Output the [x, y] coordinate of the center of the cell containing the given text.  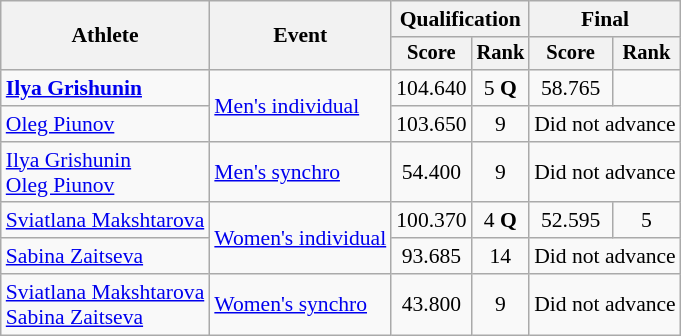
Sviatlana Makshtarova [106, 221]
Sabina Zaitseva [106, 256]
Men's synchro [300, 172]
Oleg Piunov [106, 124]
103.650 [431, 124]
5 Q [501, 88]
14 [501, 256]
Men's individual [300, 106]
Women's synchro [300, 304]
Women's individual [300, 238]
Ilya GrishuninOleg Piunov [106, 172]
Qualification [460, 19]
Ilya Grishunin [106, 88]
104.640 [431, 88]
5 [646, 221]
93.685 [431, 256]
4 Q [501, 221]
52.595 [570, 221]
58.765 [570, 88]
Sviatlana MakshtarovaSabina Zaitseva [106, 304]
Event [300, 36]
Final [605, 19]
43.800 [431, 304]
54.400 [431, 172]
Athlete [106, 36]
100.370 [431, 221]
